Provide the (X, Y) coordinate of the cell's center where the given text is located.  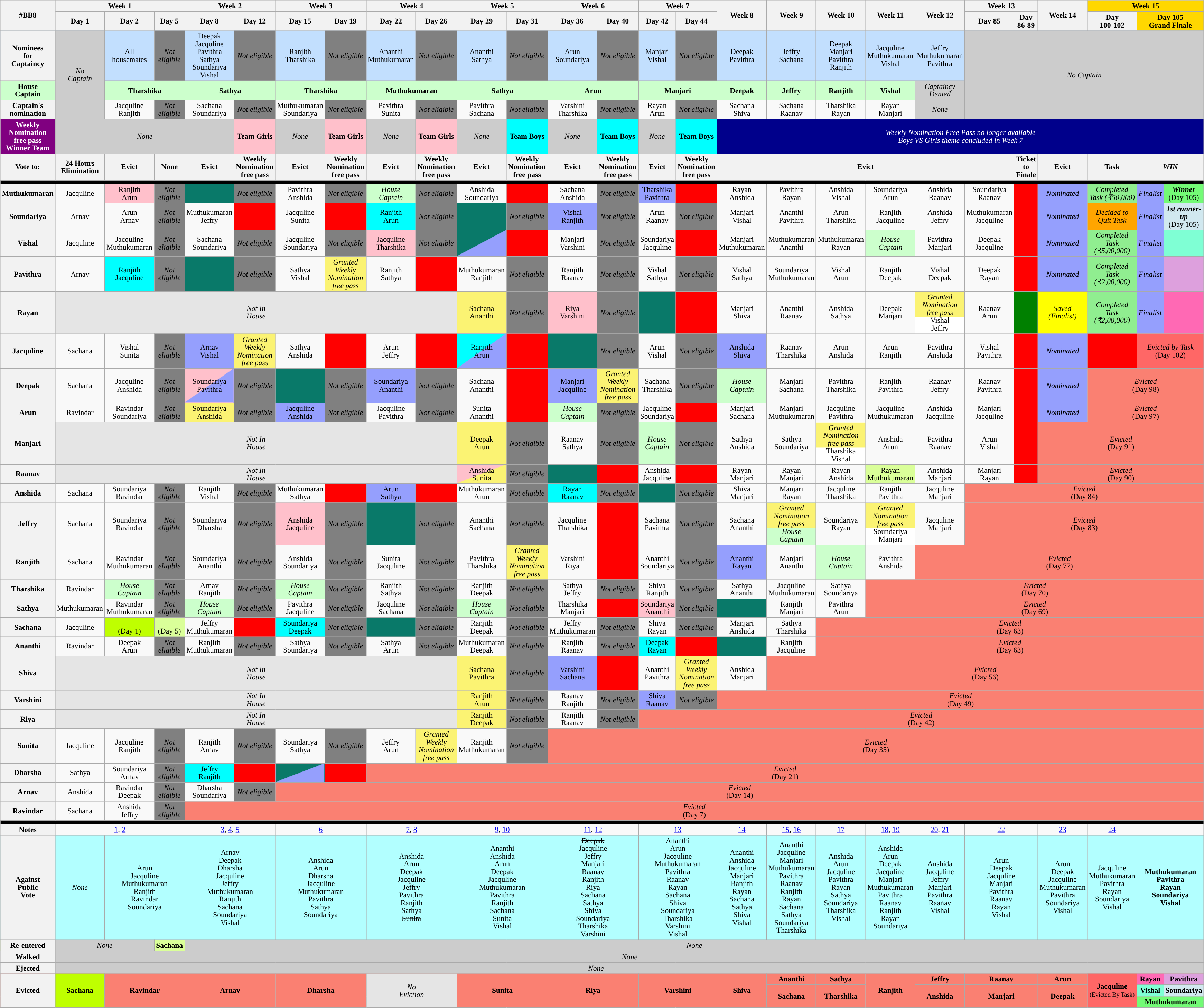
RavindarDeepak (129, 792)
SoundariyaRayan (841, 524)
Granted Nomination free passSoundariyaManjari (890, 524)
RaanavJeffry (940, 386)
Granted Nomination free passHouse Captain (792, 524)
VishalSunita (129, 351)
14 (742, 830)
Day 36 (572, 21)
Vote to: (28, 167)
MuthukumaranArun (482, 493)
(Day 1) (129, 627)
DeepakJacqulineJeffryManjariRaanavRanjithRiyaSachanaSathyaShivaSoundariyaTharshikaVarshini (593, 887)
22 (1001, 830)
ShivaRaanav (657, 700)
AnshidaArunDeepakJacqulineManjariMuthukumaranPavithraRaanavRanjithRayanSoundariya (890, 887)
ArunTharshika (841, 216)
ManjariShiva (742, 313)
Winner(Day 105) (1184, 194)
Day 29 (482, 21)
7, 8 (411, 830)
Evicted (Day 97) (1146, 413)
Evicted(Day 56) (985, 673)
Week 3 (321, 6)
11, 12 (593, 830)
VishalDeepak (940, 274)
SoundariyaAnshida (209, 413)
SachanaTharshika (657, 386)
JeffrySachana (792, 56)
Evicted (Day 91) (1121, 443)
Evicted(Day 77) (1060, 562)
Evicted (Day 98) (1146, 386)
Week 11 (890, 16)
PavithraSachana (482, 109)
JacqulineMuthukumaranVishal (890, 56)
#BB8 (28, 16)
Evicted (Day 83) (1084, 524)
VishalPavithra (989, 351)
RanjithVishal (209, 493)
Evicted(Day 7) (694, 811)
AnanthiSathya (482, 56)
23 (1063, 830)
AnshidaArunDharshaJacqulineMuthukumaranPavithraSathyaSoundariya (321, 887)
ArnavDeepakDharshaJacqulineJeffryMuthukumaranRanjithSachanaSoundariyaVishal (230, 887)
AnanthiRayan (742, 562)
AnshidaSathya (841, 313)
Ticket to Finale (1026, 167)
Evicted by Task(Day 102) (1170, 351)
SathyaArun (391, 647)
NomineesforCaptaincy (28, 56)
Week 6 (593, 6)
AnanthiMuthukumaran (391, 56)
ArunDeepakJacqulineMuthukumaranPavithraSoundariyaVishal (1063, 887)
NoEviction (411, 991)
JacqulineSachana (391, 608)
SunitaAnanthi (482, 413)
JacqulineMuthukumaranPavithraRayanSoundariyaVishal (1112, 887)
DharshaSoundariya (209, 792)
ArnavVishal (209, 351)
Day 5 (169, 21)
Day 44 (696, 21)
JeffryRanjith (209, 773)
Jacquline(Evicted By Task) (1112, 991)
SathyaAnanthi (742, 589)
Day 12 (254, 21)
(Day 5) (169, 627)
Ejected (28, 968)
ShivaManjari (742, 493)
SoundariyaRaanav (989, 194)
JeffryMuthukumaranPavithra (940, 56)
RanjithArnav (209, 746)
PavithraRaanav (940, 443)
PavithraManjari (940, 243)
24 Hours Elimination (80, 167)
JacqulineSunita (300, 216)
Day 31 (527, 21)
SoundariyaArun (890, 194)
ArunAnshida (841, 351)
Week 1 (120, 6)
Week 2 (230, 6)
SachanaShiva (742, 109)
VarshiniRiya (572, 562)
Day 1 (80, 21)
Completed Task (₹5,00,000) (1112, 243)
Evicted (Day 90) (1121, 474)
VarshiniTharshika (572, 109)
CaptaincyDenied (940, 91)
SoundariyaDharsha (209, 524)
SathyaJeffry (572, 589)
PavithraArun (841, 608)
ArunJeffry (391, 351)
PavithraRayan (792, 194)
Re-entered (28, 945)
VishalArun (841, 274)
AnanthiArunJacqulineMuthukumaranPavithraRaanavRayanSachanaShivaSoundariyaTharshikaVarshiniVishal (678, 887)
Evicted(Day 42) (921, 719)
PavithraSunita (391, 109)
20, 21 (940, 830)
ArunRanjith (890, 351)
ShivaRayan (657, 627)
DeepakManjariPavithraRanjith (841, 56)
Week 13 (1001, 6)
MuthukumaranJacquline (989, 216)
Day 8 (209, 21)
Day 40 (617, 21)
WIN (1170, 167)
RiyaVarshini (572, 313)
ArunJacqulineMuthukumaranRanjithRavindarSoundariya (144, 887)
Captain'snomination (28, 109)
ArunArnav (129, 216)
Weekly Nomination Free Pass no longer availableBoys VS Girls theme concluded in Week 7 (960, 136)
AnanthiSachana (482, 524)
RaanavTharshika (792, 351)
SachanaAnshida (572, 194)
VishalRanjith (572, 216)
RaanavSathya (572, 443)
MuthukumaranJeffry (209, 216)
AnanthiAnshidaJacqulineManjariRanjithRayanSachanaSathyaShivaVishal (742, 887)
MuthukumaranAnanthi (792, 243)
Week 9 (792, 16)
AnanthiSoundariya (657, 562)
VarshiniSachana (572, 673)
6 (321, 830)
Allhousemates (129, 56)
ManjariVarshini (572, 243)
Saved(Finalist) (1063, 313)
TharshikaRayan (841, 109)
Evicted (Day 84) (1084, 493)
Day 85 (989, 21)
SoundariyaSathya (300, 746)
ArunDeepakJacqulineManjariPavithraRaanavRayanVishal (1001, 887)
Day 19 (346, 21)
RaanavRanjith (572, 700)
AnshidaVishal (841, 194)
AnshidaArunDeepakJacqulineJeffryPavithraRanjithSathyaSunita (411, 887)
SoundariyaMuthukumaran (792, 274)
Notes (28, 830)
Day 22 (391, 21)
SachanaRaanav (792, 109)
TharshikaManjari (572, 608)
SathyaVishal (300, 274)
ShivaRanjith (657, 589)
Task (1112, 167)
AnshidaShiva (742, 351)
Week 4 (411, 6)
MuthukumaranRanjith (482, 274)
Evicted(Day 70) (1035, 589)
RaanavArun (989, 313)
Day 26 (436, 21)
AnshidaSunita (482, 474)
DeepakManjari (890, 313)
MuthukumaranSoundariya (300, 109)
Week 10 (841, 16)
Granted Nomination free passTharshikaVishal (841, 443)
ArnavRanjith (209, 589)
ArunRaanav (657, 216)
15, 16 (792, 830)
AnanthiRaanav (792, 313)
Weekly Nomination free pass Winner Team (28, 136)
Week 8 (742, 16)
AnshidaJacqulineJeffryManjariPavithraRaanavVishal (940, 887)
ManjariAnshida (742, 627)
DeepakJacqulinePavithraSathyaSoundariyaVishal (209, 56)
1, 2 (120, 830)
ArunSathya (391, 493)
RanjithTharshika (300, 56)
AgainstPublicVote (28, 887)
Day 105Grand Finale (1170, 21)
Day 2 (129, 21)
SunitaJacquline (391, 562)
MuthukumaranSathya (300, 493)
Walked (28, 957)
13 (678, 830)
AnshidaRaanav (940, 194)
Day 15 (300, 21)
17 (841, 830)
RayanArun (657, 109)
RaanavPavithra (989, 386)
SoundariyaDeepak (300, 627)
Completed Task (₹50,000) (1112, 194)
Week 12 (940, 16)
Day86-89 (1026, 21)
RanjithManjari (792, 608)
Evicted(Day 21) (785, 773)
Evicted(Day 69) (1035, 608)
1st runner-up (Day 105) (1184, 216)
MuthukumaranPavithraRayanSoundariyaVishal (1170, 887)
DeepakJacquline (989, 243)
Week 15 (1146, 6)
Evicted(Day 14) (740, 792)
SoundariyaJacquline (657, 243)
DeepakPavithra (742, 56)
AnanthiAnshidaArunDeepakJacqulineMuthukumaranPavithraRanjithSachanaSunitaVishal (502, 887)
3, 4, 5 (230, 830)
Day100-102 (1112, 21)
24 (1112, 830)
Evicted(Day 49) (960, 700)
Week 5 (502, 6)
PavithraJacquline (300, 608)
JeffryArun (391, 746)
Evicted(Day 35) (876, 746)
ManjariAnanthi (792, 562)
Week 14 (1063, 16)
Decided to Quit Task (1112, 216)
SathyaTharshika (792, 627)
SoundariyaArnav (129, 773)
ArunSoundariya (572, 56)
MuthukumaranDeepak (482, 647)
9, 10 (502, 830)
AnanthiJacqulineManjariMuthukumaranPavithraRaanavRanjithRayanSachanaSathyaSoundariyaTharshika (792, 887)
AnshidaArunJacqulinePavithraRayanSathyaSoundariyaTharshikaVishal (841, 887)
RavindarSoundariya (129, 413)
Week 7 (678, 6)
Evicted (28, 991)
MuthukumaranRayan (841, 243)
RayanRaanav (572, 493)
18, 19 (890, 830)
RayanMuthukumaran (890, 474)
TharshikaPavithra (657, 194)
SoundariyaPavithra (209, 386)
Day 42 (657, 21)
AnshidaArun (890, 443)
Granted Nomination free passVishalJeffry (940, 313)
